Find where the given text appears and provide that cell's center as [x, y] coordinate. 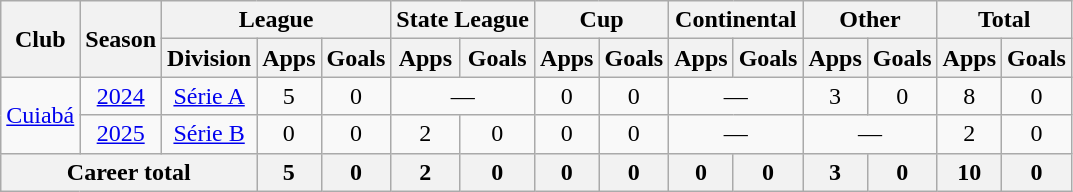
Cuiabá [40, 115]
Division [210, 58]
Career total [129, 172]
State League [463, 20]
2024 [121, 96]
Série B [210, 134]
2025 [121, 134]
Continental [736, 20]
Série A [210, 96]
Season [121, 39]
Cup [602, 20]
Other [870, 20]
Total [1004, 20]
8 [969, 96]
League [276, 20]
10 [969, 172]
Club [40, 39]
